From the cell containing the given text, extract its center point as (X, Y) coordinate. 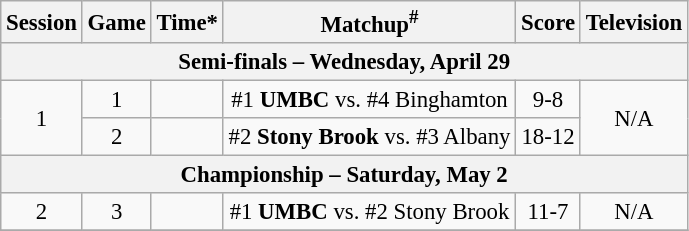
2 (116, 137)
N/A (634, 118)
9-8 (548, 100)
#1 UMBC vs. #4 Binghamton (369, 100)
Score (548, 22)
Semi-finals – Wednesday, April 29 (344, 62)
Game (116, 22)
18-12 (548, 137)
Session (42, 22)
Championship – Saturday, May 2 (344, 175)
#2 Stony Brook vs. #3 Albany (369, 137)
Matchup# (369, 22)
Television (634, 22)
Time* (187, 22)
